Return [X, Y] of the center of cell containing provided text 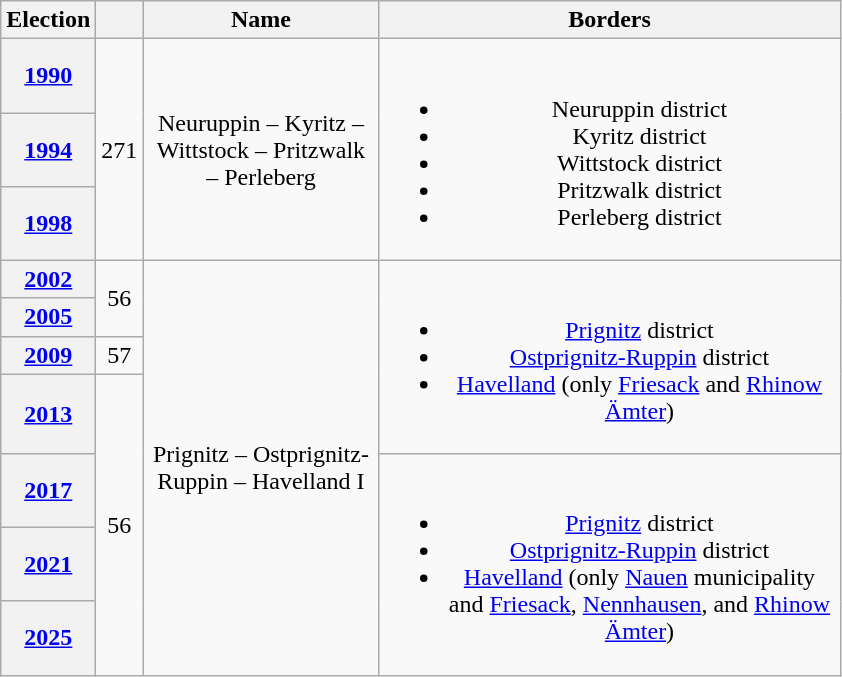
Prignitz – Ostprignitz-Ruppin – Havelland I [261, 468]
1994 [48, 149]
57 [120, 355]
2025 [48, 638]
Neuruppin – Kyritz – Wittstock – Pritzwalk – Perleberg [261, 150]
Election [48, 20]
2017 [48, 491]
2009 [48, 355]
1998 [48, 223]
2005 [48, 317]
Prignitz districtOstprignitz-Ruppin districtHavelland (only Nauen municipality and Friesack, Nennhausen, and Rhinow Ämter) [610, 564]
Borders [610, 20]
271 [120, 150]
Name [261, 20]
Prignitz districtOstprignitz-Ruppin districtHavelland (only Friesack and Rhinow Ämter) [610, 357]
2021 [48, 565]
1990 [48, 76]
Neuruppin districtKyritz districtWittstock districtPritzwalk districtPerleberg district [610, 150]
2013 [48, 414]
2002 [48, 279]
